Pinpoint the cell where the given text exists, returning its (X, Y) midpoint coordinate. 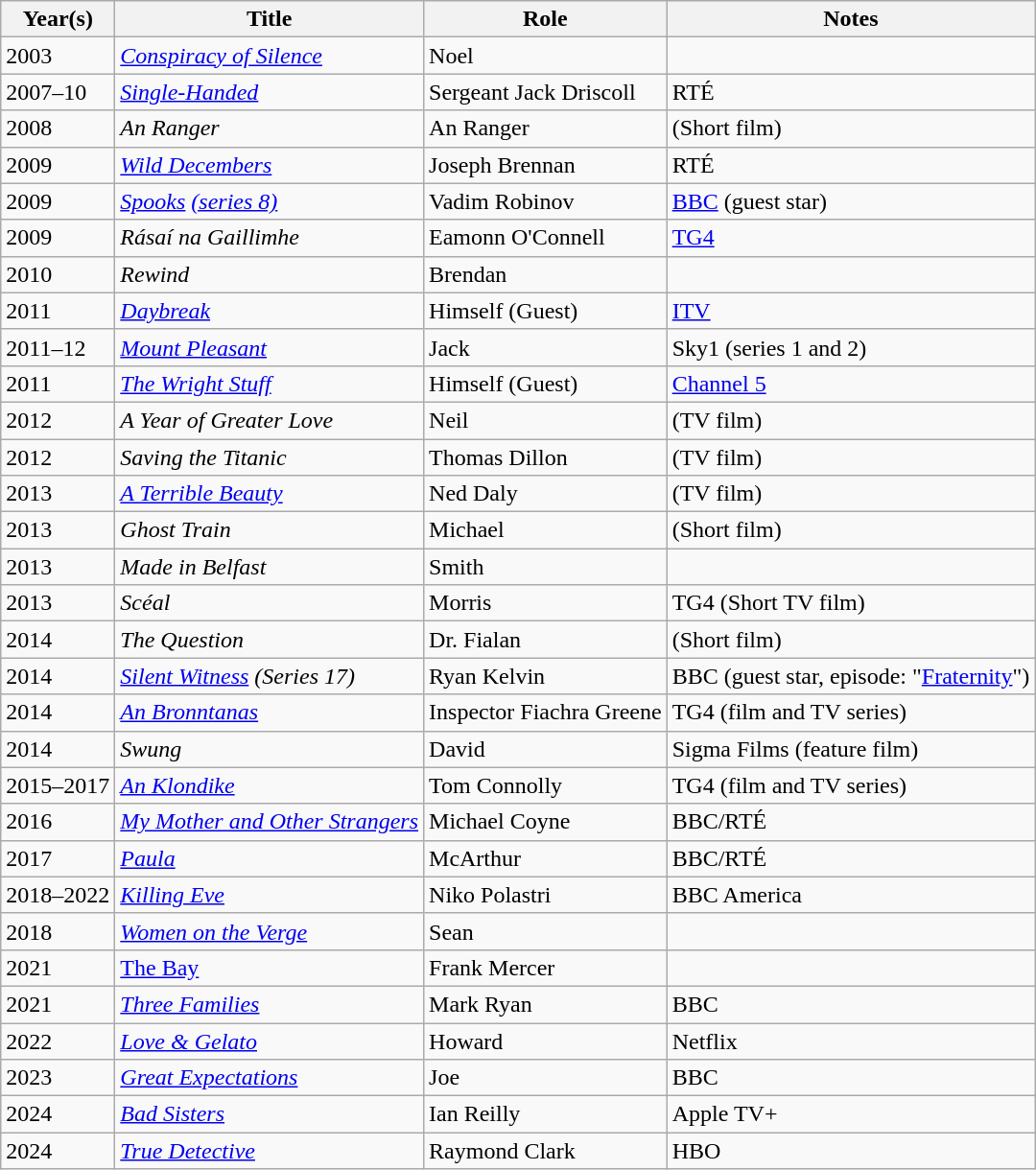
Scéal (270, 603)
My Mother and Other Strangers (270, 822)
HBO (851, 1151)
TG4 (851, 238)
David (546, 749)
Ghost Train (270, 530)
Mount Pleasant (270, 347)
Role (546, 19)
BBC (guest star) (851, 201)
Wild Decembers (270, 165)
Brendan (546, 274)
2003 (58, 56)
Rewind (270, 274)
2018–2022 (58, 895)
Michael (546, 530)
2008 (58, 129)
Love & Gelato (270, 1041)
Jack (546, 347)
Killing Eve (270, 895)
True Detective (270, 1151)
Dr. Fialan (546, 640)
Year(s) (58, 19)
Title (270, 19)
ITV (851, 311)
Raymond Clark (546, 1151)
Joseph Brennan (546, 165)
Ned Daly (546, 494)
Rásaí na Gaillimhe (270, 238)
2023 (58, 1078)
Mark Ryan (546, 1004)
Spooks (series 8) (270, 201)
Netflix (851, 1041)
The Wright Stuff (270, 384)
Thomas Dillon (546, 457)
Michael Coyne (546, 822)
Saving the Titanic (270, 457)
Joe (546, 1078)
2010 (58, 274)
Eamonn O'Connell (546, 238)
An Bronntanas (270, 713)
Silent Witness (Series 17) (270, 676)
McArthur (546, 858)
2015–2017 (58, 785)
Three Families (270, 1004)
Niko Polastri (546, 895)
Sky1 (series 1 and 2) (851, 347)
2007–10 (58, 92)
Channel 5 (851, 384)
Sigma Films (feature film) (851, 749)
Ryan Kelvin (546, 676)
Howard (546, 1041)
Noel (546, 56)
Sean (546, 931)
A Year of Greater Love (270, 420)
The Bay (270, 968)
Bad Sisters (270, 1114)
Made in Belfast (270, 567)
Morris (546, 603)
Apple TV+ (851, 1114)
Notes (851, 19)
TG4 (Short TV film) (851, 603)
Swung (270, 749)
Inspector Fiachra Greene (546, 713)
Tom Connolly (546, 785)
A Terrible Beauty (270, 494)
Conspiracy of Silence (270, 56)
BBC America (851, 895)
2011–12 (58, 347)
Paula (270, 858)
BBC (guest star, episode: "Fraternity") (851, 676)
2017 (58, 858)
Great Expectations (270, 1078)
Ian Reilly (546, 1114)
Neil (546, 420)
Frank Mercer (546, 968)
Vadim Robinov (546, 201)
2022 (58, 1041)
The Question (270, 640)
2016 (58, 822)
An Klondike (270, 785)
Women on the Verge (270, 931)
Single-Handed (270, 92)
Sergeant Jack Driscoll (546, 92)
Smith (546, 567)
Daybreak (270, 311)
2018 (58, 931)
